Return (X, Y) of the center of cell containing provided text 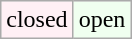
closed (37, 20)
open (102, 20)
